Pinpoint the cell where the given text exists, returning its (X, Y) midpoint coordinate. 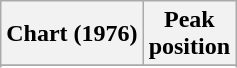
Peakposition (189, 34)
Chart (1976) (72, 34)
